Return (X, Y) of the center of cell containing provided text 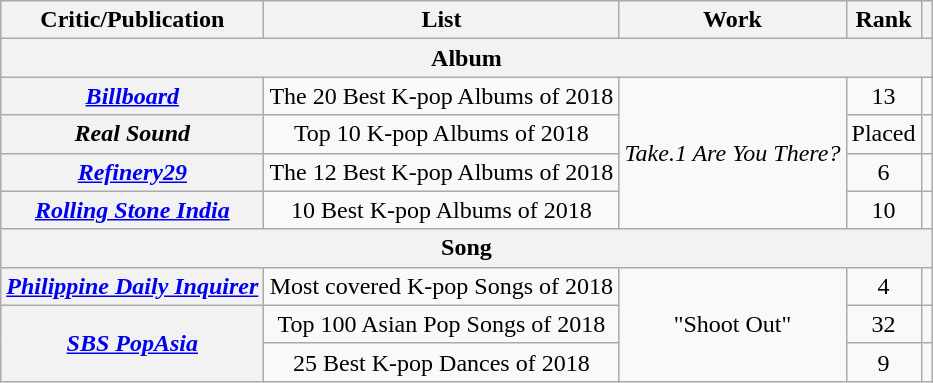
Take.1 Are You There? (732, 153)
13 (884, 96)
Rank (884, 20)
9 (884, 362)
Rolling Stone India (132, 210)
The 20 Best K-pop Albums of 2018 (442, 96)
Album (466, 58)
Billboard (132, 96)
10 (884, 210)
Song (466, 248)
Refinery29 (132, 172)
The 12 Best K-pop Albums of 2018 (442, 172)
Top 10 K-pop Albums of 2018 (442, 134)
25 Best K-pop Dances of 2018 (442, 362)
Top 100 Asian Pop Songs of 2018 (442, 324)
Real Sound (132, 134)
Philippine Daily Inquirer (132, 286)
Critic/Publication (132, 20)
Most covered K-pop Songs of 2018 (442, 286)
32 (884, 324)
List (442, 20)
SBS PopAsia (132, 343)
Placed (884, 134)
6 (884, 172)
4 (884, 286)
Work (732, 20)
10 Best K-pop Albums of 2018 (442, 210)
"Shoot Out" (732, 324)
